Scan for the cell matching the given text and deliver its (x, y) coordinate at center. 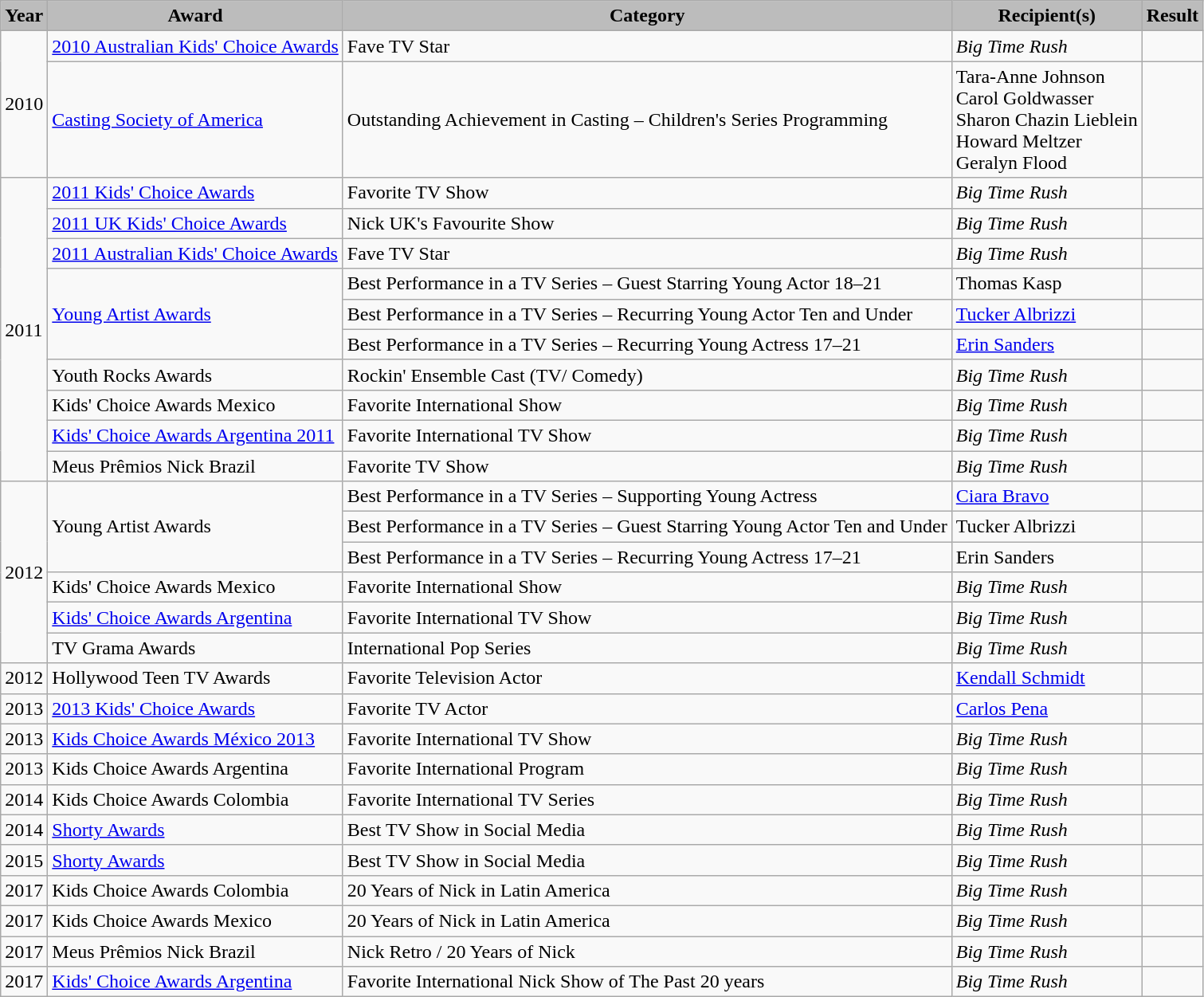
2011 (24, 330)
Favorite International TV Series (647, 799)
Favorite International Program (647, 769)
TV Grama Awards (195, 648)
Favorite Television Actor (647, 678)
Best Performance in a TV Series – Recurring Young Actor Ten and Under (647, 314)
Best Performance in a TV Series – Guest Starring Young Actor Ten and Under (647, 527)
Rockin' Ensemble Cast (TV/ Comedy) (647, 375)
2011 UK Kids' Choice Awards (195, 223)
2015 (24, 860)
Ciara Bravo (1047, 497)
Recipient(s) (1047, 16)
Hollywood Teen TV Awards (195, 678)
Kids Choice Awards Mexico (195, 920)
Favorite TV Actor (647, 708)
Nick UK's Favourite Show (647, 223)
Best Performance in a TV Series – Guest Starring Young Actor 18–21 (647, 284)
Nick Retro / 20 Years of Nick (647, 951)
Favorite International Nick Show of The Past 20 years (647, 982)
Kids' Choice Awards Argentina 2011 (195, 435)
Result (1172, 16)
Kids Choice Awards México 2013 (195, 739)
Tara-Anne JohnsonCarol GoldwasserSharon Chazin LiebleinHoward MeltzerGeralyn Flood (1047, 120)
Casting Society of America (195, 120)
Thomas Kasp (1047, 284)
Carlos Pena (1047, 708)
2010 (24, 104)
Category (647, 16)
International Pop Series (647, 648)
Kids Choice Awards Argentina (195, 769)
Youth Rocks Awards (195, 375)
Outstanding Achievement in Casting – Children's Series Programming (647, 120)
2010 Australian Kids' Choice Awards (195, 46)
Year (24, 16)
Award (195, 16)
Kendall Schmidt (1047, 678)
2013 Kids' Choice Awards (195, 708)
2011 Australian Kids' Choice Awards (195, 253)
Best Performance in a TV Series – Supporting Young Actress (647, 497)
2011 Kids' Choice Awards (195, 193)
